Return [x, y] of the center of cell containing provided text 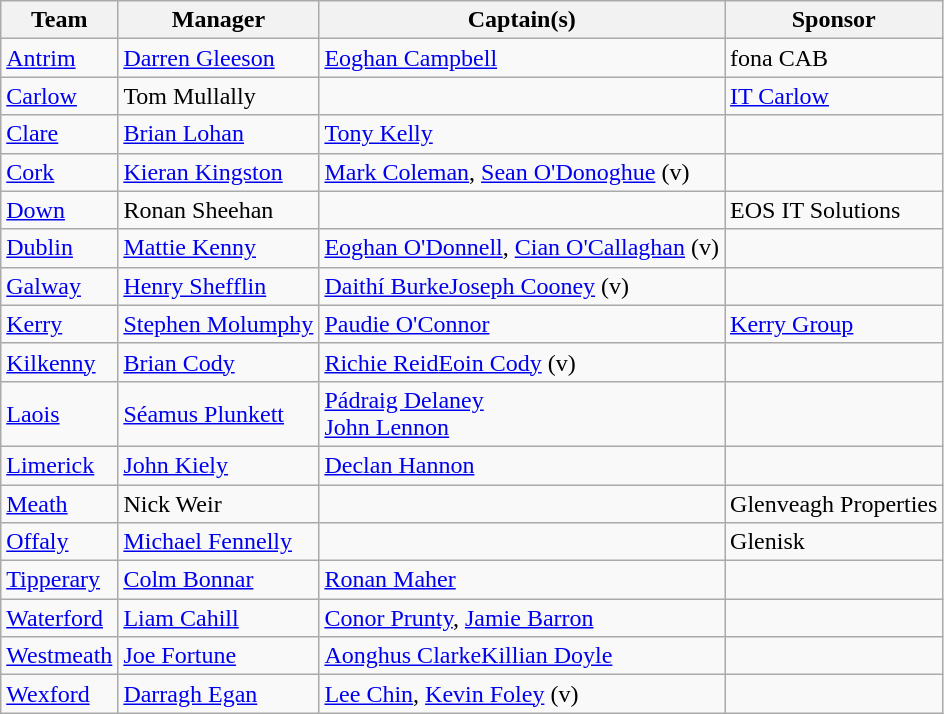
Joe Fortune [218, 656]
Lee Chin, Kevin Foley (v) [522, 694]
fona CAB [834, 58]
Cork [60, 172]
Antrim [60, 58]
Team [60, 20]
Paudie O'Connor [522, 324]
IT Carlow [834, 96]
Dublin [60, 248]
Kerry Group [834, 324]
Waterford [60, 618]
Tipperary [60, 580]
Pádraig DelaneyJohn Lennon [522, 414]
John Kiely [218, 465]
Kerry [60, 324]
Brian Lohan [218, 134]
Stephen Molumphy [218, 324]
Captain(s) [522, 20]
Eoghan O'Donnell, Cian O'Callaghan (v) [522, 248]
Daithí BurkeJoseph Cooney (v) [522, 286]
Colm Bonnar [218, 580]
Tony Kelly [522, 134]
Galway [60, 286]
Westmeath [60, 656]
Glenveagh Properties [834, 503]
Manager [218, 20]
Kieran Kingston [218, 172]
Ronan Maher [522, 580]
EOS IT Solutions [834, 210]
Eoghan Campbell [522, 58]
Offaly [60, 542]
Laois [60, 414]
Declan Hannon [522, 465]
Darragh Egan [218, 694]
Sponsor [834, 20]
Michael Fennelly [218, 542]
Down [60, 210]
Liam Cahill [218, 618]
Nick Weir [218, 503]
Kilkenny [60, 362]
Séamus Plunkett [218, 414]
Ronan Sheehan [218, 210]
Darren Gleeson [218, 58]
Mattie Kenny [218, 248]
Carlow [60, 96]
Tom Mullally [218, 96]
Wexford [60, 694]
Brian Cody [218, 362]
Meath [60, 503]
Conor Prunty, Jamie Barron [522, 618]
Richie ReidEoin Cody (v) [522, 362]
Glenisk [834, 542]
Henry Shefflin [218, 286]
Limerick [60, 465]
Aonghus ClarkeKillian Doyle [522, 656]
Clare [60, 134]
Mark Coleman, Sean O'Donoghue (v) [522, 172]
